Find where the given text appears and provide that cell's center as [x, y] coordinate. 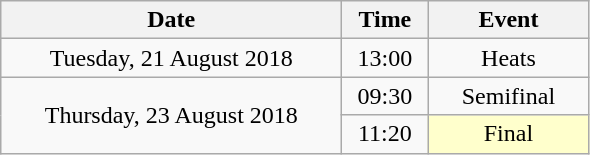
Semifinal [508, 96]
11:20 [385, 134]
Tuesday, 21 August 2018 [172, 58]
Date [172, 20]
Final [508, 134]
13:00 [385, 58]
Thursday, 23 August 2018 [172, 115]
Time [385, 20]
09:30 [385, 96]
Heats [508, 58]
Event [508, 20]
